Find where the given text appears and provide that cell's center as (X, Y) coordinate. 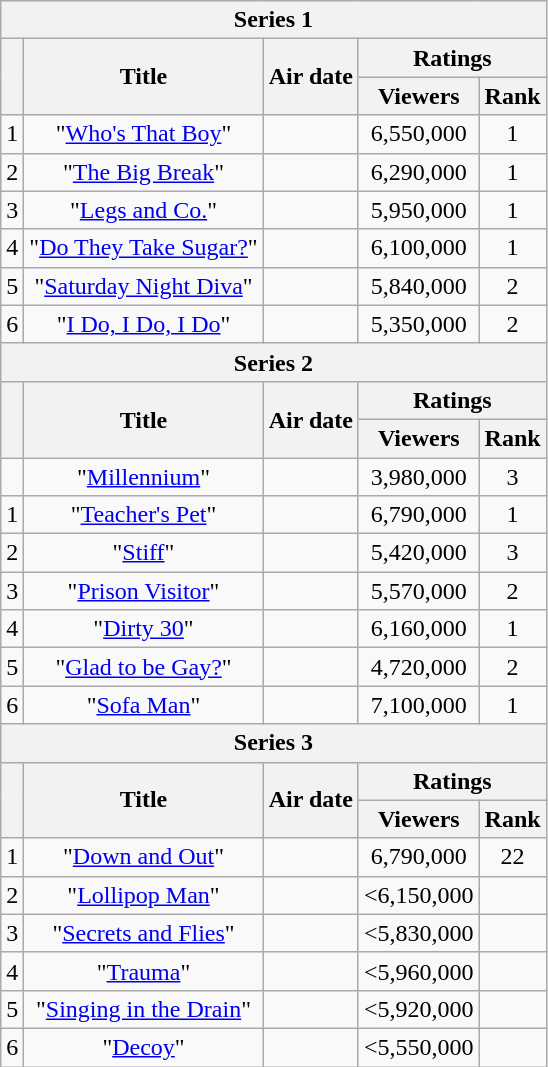
22 (512, 857)
4,720,000 (418, 667)
"Glad to be Gay?" (144, 667)
<5,960,000 (418, 971)
"Dirty 30" (144, 629)
<5,550,000 (418, 1047)
<6,150,000 (418, 895)
"Lollipop Man" (144, 895)
"Saturday Night Diva" (144, 286)
"Singing in the Drain" (144, 1009)
Series 3 (274, 743)
"Who's That Boy" (144, 134)
5,420,000 (418, 553)
"Decoy" (144, 1047)
"I Do, I Do, I Do" (144, 324)
"Teacher's Pet" (144, 515)
5,950,000 (418, 210)
"The Big Break" (144, 172)
Series 2 (274, 362)
"Millennium" (144, 477)
Series 1 (274, 20)
<5,830,000 (418, 933)
"Sofa Man" (144, 705)
"Prison Visitor" (144, 591)
"Stiff" (144, 553)
5,840,000 (418, 286)
5,350,000 (418, 324)
3,980,000 (418, 477)
6,100,000 (418, 248)
"Secrets and Flies" (144, 933)
6,550,000 (418, 134)
5,570,000 (418, 591)
"Down and Out" (144, 857)
7,100,000 (418, 705)
"Do They Take Sugar?" (144, 248)
"Trauma" (144, 971)
"Legs and Co." (144, 210)
6,290,000 (418, 172)
6,160,000 (418, 629)
<5,920,000 (418, 1009)
